Pinpoint the cell where the given text exists, returning its (x, y) midpoint coordinate. 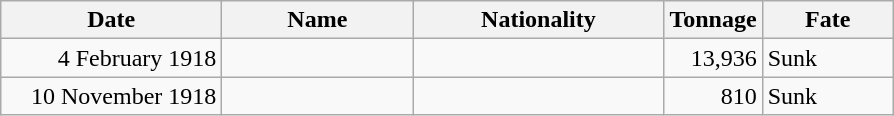
Date (112, 20)
10 November 1918 (112, 96)
Fate (828, 20)
810 (713, 96)
Nationality (538, 20)
4 February 1918 (112, 58)
13,936 (713, 58)
Tonnage (713, 20)
Name (318, 20)
